Detect which cell encompasses the target text, then output its (X, Y) center coordinate. 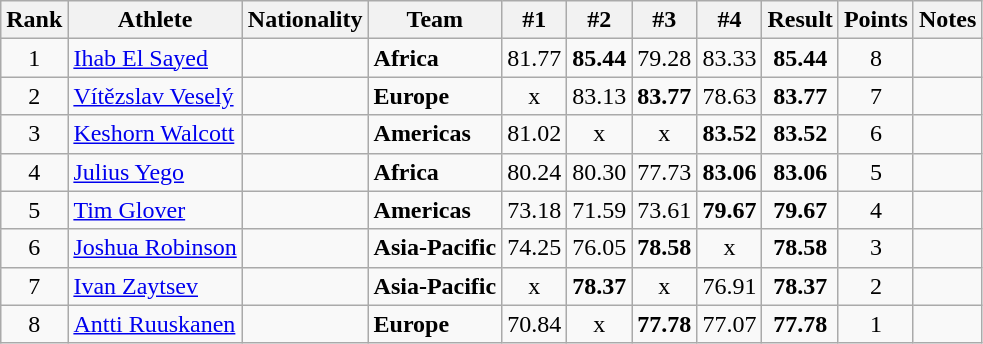
76.05 (600, 248)
71.59 (600, 210)
Julius Yego (155, 172)
78.63 (730, 96)
Joshua Robinson (155, 248)
Antti Ruuskanen (155, 324)
83.13 (600, 96)
#2 (600, 20)
Notes (947, 20)
#1 (534, 20)
Ihab El Sayed (155, 58)
77.07 (730, 324)
Vítězslav Veselý (155, 96)
Ivan Zaytsev (155, 286)
Nationality (305, 20)
76.91 (730, 286)
81.77 (534, 58)
#4 (730, 20)
Athlete (155, 20)
Tim Glover (155, 210)
79.28 (664, 58)
#3 (664, 20)
73.61 (664, 210)
Keshorn Walcott (155, 134)
81.02 (534, 134)
74.25 (534, 248)
80.30 (600, 172)
77.73 (664, 172)
Rank (34, 20)
Team (435, 20)
Result (800, 20)
80.24 (534, 172)
70.84 (534, 324)
73.18 (534, 210)
83.33 (730, 58)
Points (876, 20)
